For the text-containing cell, return its midpoint in [x, y] coordinate format. 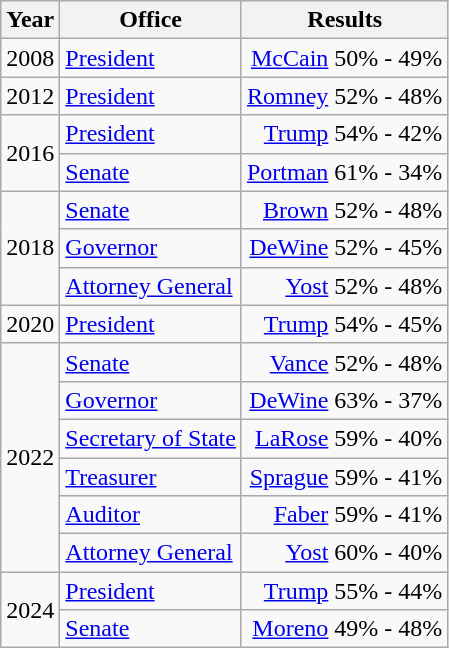
2008 [30, 58]
Brown 52% - 48% [344, 210]
2018 [30, 248]
LaRose 59% - 40% [344, 438]
2020 [30, 324]
Trump 54% - 42% [344, 134]
Secretary of State [151, 438]
McCain 50% - 49% [344, 58]
Trump 54% - 45% [344, 324]
DeWine 63% - 37% [344, 400]
Moreno 49% - 48% [344, 629]
2024 [30, 610]
Sprague 59% - 41% [344, 477]
2022 [30, 457]
Auditor [151, 515]
Results [344, 20]
Treasurer [151, 477]
2012 [30, 96]
Vance 52% - 48% [344, 362]
Romney 52% - 48% [344, 96]
DeWine 52% - 45% [344, 248]
Portman 61% - 34% [344, 172]
Office [151, 20]
Trump 55% - 44% [344, 591]
Faber 59% - 41% [344, 515]
2016 [30, 153]
Yost 60% - 40% [344, 553]
Year [30, 20]
Yost 52% - 48% [344, 286]
